Detect which cell encompasses the target text, then output its [X, Y] center coordinate. 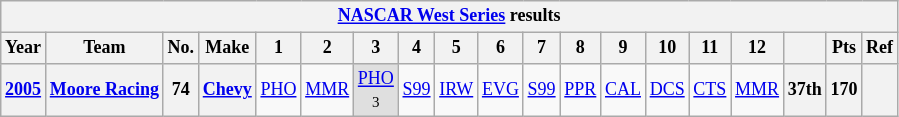
4 [416, 48]
7 [542, 48]
12 [758, 48]
Chevy [227, 90]
170 [844, 90]
DCS [667, 90]
Team [104, 48]
2005 [24, 90]
Make [227, 48]
2 [328, 48]
Pts [844, 48]
74 [180, 90]
Year [24, 48]
CAL [624, 90]
Ref [880, 48]
IRW [456, 90]
NASCAR West Series results [450, 16]
No. [180, 48]
3 [376, 48]
11 [710, 48]
8 [580, 48]
37th [804, 90]
10 [667, 48]
CTS [710, 90]
PHO [278, 90]
6 [501, 48]
9 [624, 48]
5 [456, 48]
1 [278, 48]
EVG [501, 90]
PHO3 [376, 90]
Moore Racing [104, 90]
PPR [580, 90]
